Determine the [x, y] coordinate at the center of the cell enclosing the given text.  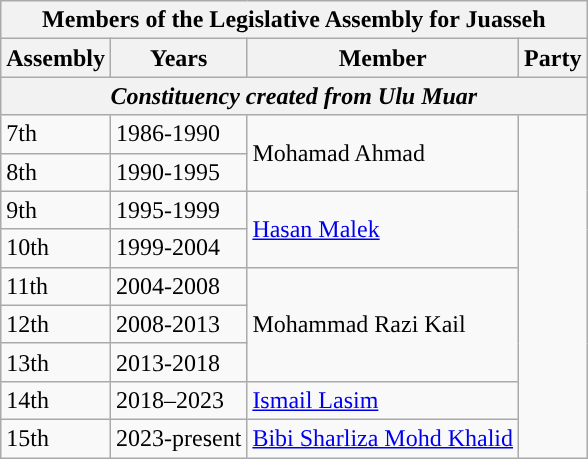
Member [383, 58]
2008-2013 [178, 324]
1995-1999 [178, 210]
Assembly [56, 58]
Hasan Malek [383, 229]
Years [178, 58]
9th [56, 210]
11th [56, 286]
15th [56, 438]
2013-2018 [178, 362]
2023-present [178, 438]
Party [553, 58]
1990-1995 [178, 172]
2018–2023 [178, 400]
Mohammad Razi Kail [383, 324]
Bibi Sharliza Mohd Khalid [383, 438]
1986-1990 [178, 134]
Mohamad Ahmad [383, 153]
8th [56, 172]
10th [56, 248]
13th [56, 362]
14th [56, 400]
1999-2004 [178, 248]
12th [56, 324]
Ismail Lasim [383, 400]
Constituency created from Ulu Muar [294, 96]
Members of the Legislative Assembly for Juasseh [294, 20]
2004-2008 [178, 286]
7th [56, 134]
